For the text-containing cell, return its midpoint in [x, y] coordinate format. 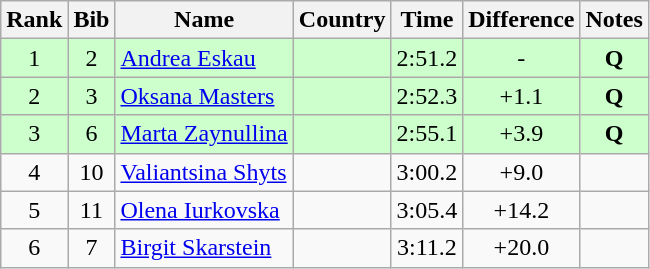
11 [92, 210]
5 [34, 210]
Olena Iurkovska [204, 210]
Oksana Masters [204, 96]
Marta Zaynullina [204, 134]
2:51.2 [427, 58]
+1.1 [522, 96]
1 [34, 58]
2:52.3 [427, 96]
3:05.4 [427, 210]
Bib [92, 20]
Andrea Eskau [204, 58]
Difference [522, 20]
Birgit Skarstein [204, 248]
7 [92, 248]
Country [342, 20]
10 [92, 172]
4 [34, 172]
+3.9 [522, 134]
3:11.2 [427, 248]
3:00.2 [427, 172]
- [522, 58]
+20.0 [522, 248]
+9.0 [522, 172]
Time [427, 20]
Rank [34, 20]
Notes [614, 20]
2:55.1 [427, 134]
Valiantsina Shyts [204, 172]
+14.2 [522, 210]
Name [204, 20]
